Scan for the cell matching the given text and deliver its [x, y] coordinate at center. 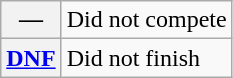
— [31, 20]
DNF [31, 58]
Did not finish [146, 58]
Did not compete [146, 20]
